Search for the cell housing the specified text and yield its (X, Y) center coordinate. 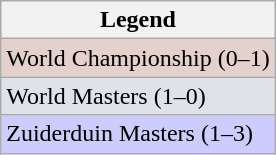
Legend (138, 20)
Zuiderduin Masters (1–3) (138, 134)
World Championship (0–1) (138, 58)
World Masters (1–0) (138, 96)
